Find where the given text appears and provide that cell's center as [X, Y] coordinate. 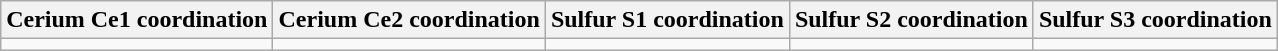
Sulfur S2 coordination [911, 20]
Cerium Ce1 coordination [137, 20]
Sulfur S3 coordination [1155, 20]
Sulfur S1 coordination [667, 20]
Cerium Ce2 coordination [409, 20]
